Provide the [X, Y] coordinate of the cell's center where the given text is located.  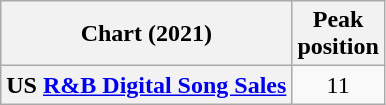
Chart (2021) [146, 34]
11 [338, 85]
Peakposition [338, 34]
US R&B Digital Song Sales [146, 85]
